Extract the [x, y] coordinate from the center of the cell holding the provided text.  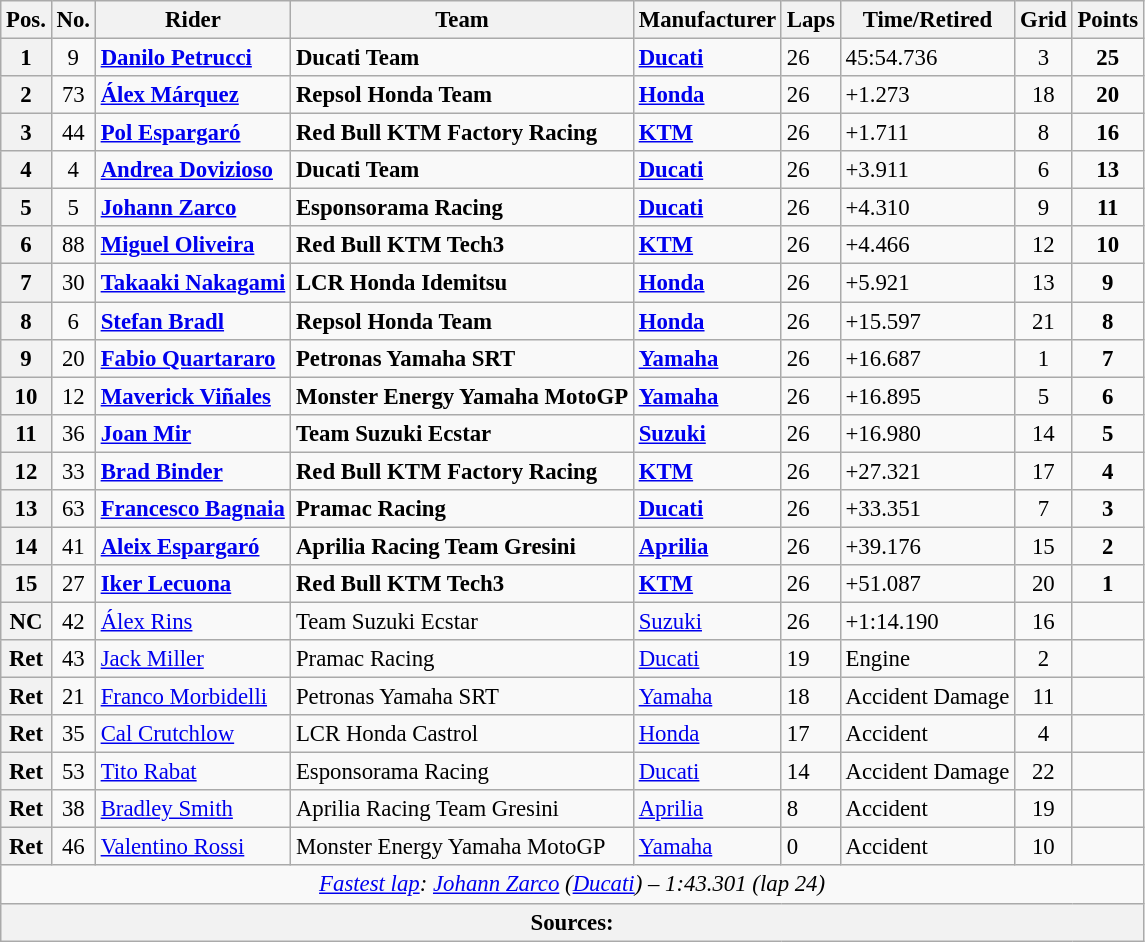
41 [73, 546]
+39.176 [927, 546]
Iker Lecuona [192, 584]
+16.980 [927, 433]
+16.687 [927, 358]
0 [810, 847]
Fastest lap: Johann Zarco (Ducati) – 1:43.301 (lap 24) [572, 885]
+51.087 [927, 584]
Time/Retired [927, 20]
Pos. [26, 20]
Cal Crutchlow [192, 734]
35 [73, 734]
Andrea Dovizioso [192, 170]
+15.597 [927, 321]
42 [73, 621]
LCR Honda Idemitsu [462, 283]
+1:14.190 [927, 621]
Francesco Bagnaia [192, 509]
Rider [192, 20]
No. [73, 20]
45:54.736 [927, 58]
Álex Márquez [192, 95]
Manufacturer [707, 20]
44 [73, 133]
+5.921 [927, 283]
+4.466 [927, 245]
Fabio Quartararo [192, 358]
Team [462, 20]
38 [73, 809]
+3.911 [927, 170]
Points [1108, 20]
25 [1108, 58]
Franco Morbidelli [192, 697]
53 [73, 772]
+27.321 [927, 471]
46 [73, 847]
Brad Binder [192, 471]
33 [73, 471]
NC [26, 621]
Aleix Espargaró [192, 546]
88 [73, 245]
Valentino Rossi [192, 847]
Maverick Viñales [192, 396]
Pol Espargaró [192, 133]
+33.351 [927, 509]
36 [73, 433]
Johann Zarco [192, 208]
Bradley Smith [192, 809]
LCR Honda Castrol [462, 734]
22 [1044, 772]
+4.310 [927, 208]
Engine [927, 659]
Miguel Oliveira [192, 245]
Takaaki Nakagami [192, 283]
Grid [1044, 20]
Álex Rins [192, 621]
73 [73, 95]
43 [73, 659]
Tito Rabat [192, 772]
27 [73, 584]
Sources: [572, 922]
Stefan Bradl [192, 321]
Danilo Petrucci [192, 58]
+16.895 [927, 396]
Laps [810, 20]
30 [73, 283]
+1.711 [927, 133]
+1.273 [927, 95]
Jack Miller [192, 659]
63 [73, 509]
Joan Mir [192, 433]
